Return the [X, Y] coordinate for the center point of the cell that contains the specified text.  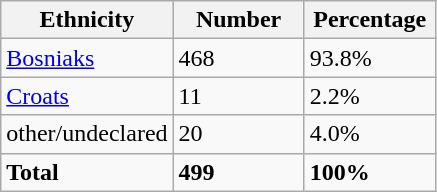
468 [238, 58]
other/undeclared [87, 134]
93.8% [370, 58]
Bosniaks [87, 58]
20 [238, 134]
100% [370, 172]
Number [238, 20]
Croats [87, 96]
4.0% [370, 134]
Ethnicity [87, 20]
Percentage [370, 20]
11 [238, 96]
499 [238, 172]
2.2% [370, 96]
Total [87, 172]
